From the cell containing the given text, extract its center point as (x, y) coordinate. 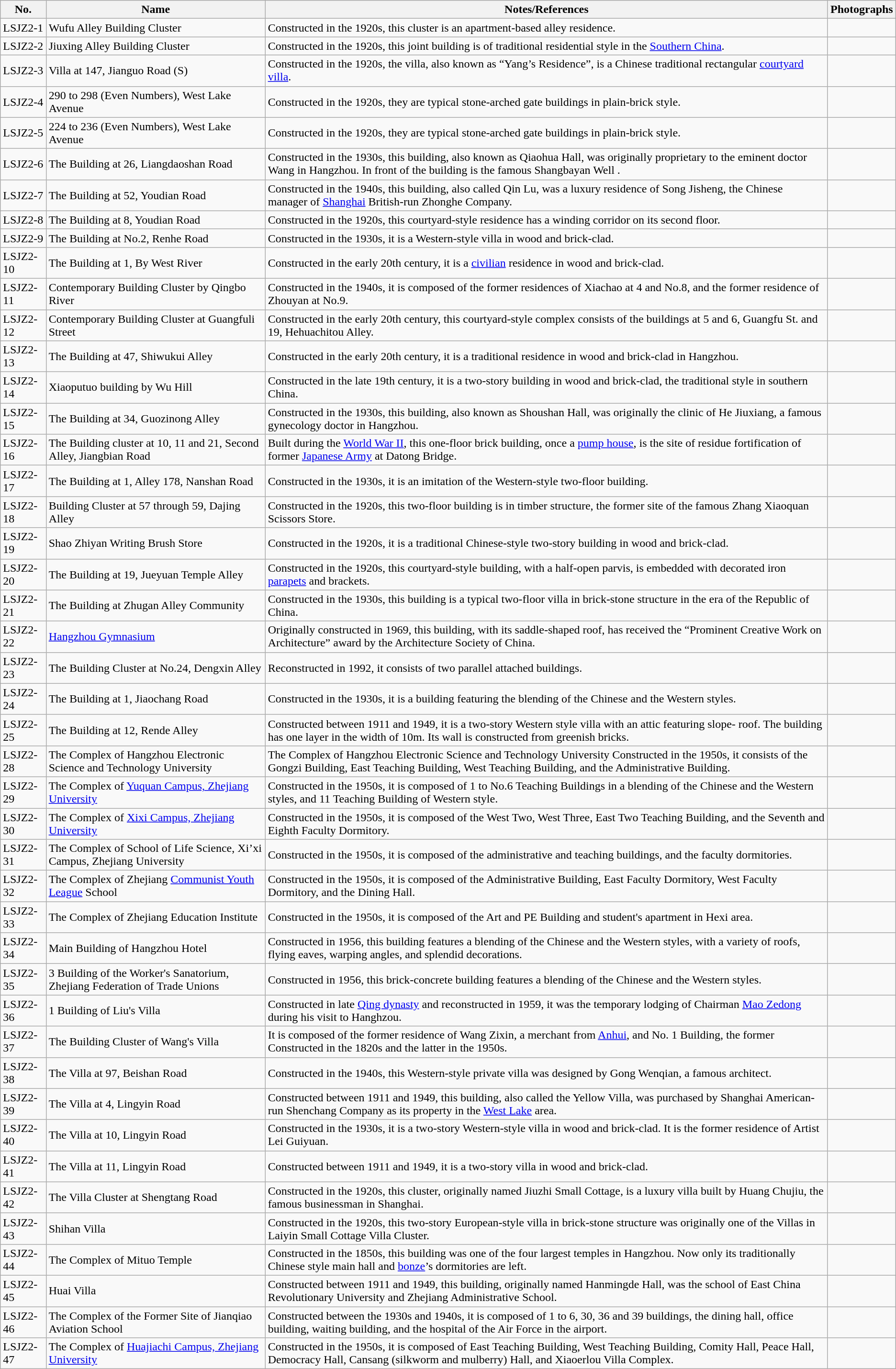
The Building at 12, Rende Alley (156, 730)
LSJZ2-25 (23, 730)
290 to 298 (Even Numbers), West Lake Avenue (156, 102)
Constructed in late Qing dynasty and reconstructed in 1959, it was the temporary lodging of Chairman Mao Zedong during his visit to Hanghzou. (547, 1010)
LSJZ2-38 (23, 1073)
The Building at 52, Youdian Road (156, 195)
Constructed in the early 20th century, it is a traditional residence in wood and brick-clad in Hangzhou. (547, 356)
Constructed in the 1930s, this building is a typical two-floor villa in brick-stone structure in the era of the Republic of China. (547, 605)
Contemporary Building Cluster by Qingbo River (156, 294)
Constructed in the 1930s, it is a two-story Western-style villa in wood and brick-clad. It is the former residence of Artist Lei Guiyuan. (547, 1135)
The Complex of Hangzhou Electronic Science and Technology University (156, 761)
The Complex of Yuquan Campus, Zhejiang University (156, 792)
LSJZ2-16 (23, 450)
Notes/References (547, 10)
LSJZ2-9 (23, 238)
Constructed in the early 20th century, this courtyard-style complex consists of the buildings at 5 and 6, Guangfu St. and 19, Hehuachitou Alley. (547, 325)
LSJZ2-37 (23, 1042)
Jiuxing Alley Building Cluster (156, 46)
The Villa at 10, Lingyin Road (156, 1135)
Name (156, 10)
The Building at No.2, Renhe Road (156, 238)
Constructed in the 1920s, this cluster is an apartment-based alley residence. (547, 28)
Main Building of Hangzhou Hotel (156, 948)
The Building at 8, Youdian Road (156, 220)
Constructed in the 1920s, it is a traditional Chinese-style two-story building in wood and brick-clad. (547, 543)
LSJZ2-18 (23, 512)
The Building at 34, Guozinong Alley (156, 419)
The Complex of Mituo Temple (156, 1259)
The Villa at 11, Lingyin Road (156, 1166)
LSJZ2-23 (23, 668)
LSJZ2-41 (23, 1166)
LSJZ2-43 (23, 1229)
LSJZ2-8 (23, 220)
LSJZ2-6 (23, 164)
LSJZ2-1 (23, 28)
The Building at 1, By West River (156, 262)
Reconstructed in 1992, it consists of two parallel attached buildings. (547, 668)
LSJZ2-3 (23, 71)
LSJZ2-44 (23, 1259)
Huai Villa (156, 1291)
The Building at 26, Liangdaoshan Road (156, 164)
LSJZ2-5 (23, 133)
224 to 236 (Even Numbers), West Lake Avenue (156, 133)
LSJZ2-34 (23, 948)
The Complex of the Former Site of Jianqiao Aviation School (156, 1322)
3 Building of the Worker's Sanatorium, Zhejiang Federation of Trade Unions (156, 980)
Constructed between 1911 and 1949, it is a two-story villa in wood and brick-clad. (547, 1166)
Constructed in 1956, this brick-concrete building features a blending of the Chinese and the Western styles. (547, 980)
Xiaoputuo building by Wu Hill (156, 388)
The Building at 47, Shiwukui Alley (156, 356)
The Complex of Xixi Campus, Zhejiang University (156, 824)
The Building Cluster at No.24, Dengxin Alley (156, 668)
Shihan Villa (156, 1229)
Constructed in the 1930s, it is a Western-style villa in wood and brick-clad. (547, 238)
LSJZ2-13 (23, 356)
LSJZ2-39 (23, 1104)
LSJZ2-20 (23, 575)
LSJZ2-14 (23, 388)
LSJZ2-47 (23, 1353)
LSJZ2-17 (23, 481)
Constructed in the 1950s, it is composed of the Art and PE Building and student's apartment in Hexi area. (547, 917)
Constructed in the 1930s, it is an imitation of the Western-style two-floor building. (547, 481)
LSJZ2-10 (23, 262)
The Building at Zhugan Alley Community (156, 605)
LSJZ2-15 (23, 419)
LSJZ2-42 (23, 1197)
LSJZ2-11 (23, 294)
The Building cluster at 10, 11 and 21, Second Alley, Jiangbian Road (156, 450)
1 Building of Liu's Villa (156, 1010)
Constructed in the early 20th century, it is a civilian residence in wood and brick-clad. (547, 262)
Hangzhou Gymnasium (156, 637)
Constructed in the 1920s, this courtyard-style residence has a winding corridor on its second floor. (547, 220)
Wufu Alley Building Cluster (156, 28)
The Complex of Huajiachi Campus, Zhejiang University (156, 1353)
The Villa Cluster at Shengtang Road (156, 1197)
LSJZ2-19 (23, 543)
The Building Cluster of Wang's Villa (156, 1042)
Constructed in the 1920s, this courtyard-style building, with a half-open parvis, is embedded with decorated iron parapets and brackets. (547, 575)
LSJZ2-31 (23, 855)
LSJZ2-32 (23, 886)
LSJZ2-21 (23, 605)
Constructed in the 1950s, it is composed of the Administrative Building, East Faculty Dormitory, West Faculty Dormitory, and the Dining Hall. (547, 886)
LSJZ2-22 (23, 637)
Constructed in the 1930s, it is a building featuring the blending of the Chinese and the Western styles. (547, 699)
The Building at 1, Alley 178, Nanshan Road (156, 481)
LSJZ2-35 (23, 980)
Constructed in the 1920s, this two-floor building is in timber structure, the former site of the famous Zhang Xiaoquan Scissors Store. (547, 512)
LSJZ2-29 (23, 792)
The Building at 19, Jueyuan Temple Alley (156, 575)
The Building at 1, Jiaochang Road (156, 699)
LSJZ2-2 (23, 46)
LSJZ2-33 (23, 917)
Constructed in the 1920s, the villa, also known as “Yang’s Residence”, is a Chinese traditional rectangular courtyard villa. (547, 71)
Constructed in the late 19th century, it is a two-story building in wood and brick-clad, the traditional style in southern China. (547, 388)
Building Cluster at 57 through 59, Dajing Alley (156, 512)
Contemporary Building Cluster at Guangfuli Street (156, 325)
No. (23, 10)
Constructed in the 1940s, this Western-style private villa was designed by Gong Wenqian, a famous architect. (547, 1073)
LSJZ2-40 (23, 1135)
Constructed in the 1950s, it is composed of the West Two, West Three, East Two Teaching Building, and the Seventh and Eighth Faculty Dormitory. (547, 824)
LSJZ2-28 (23, 761)
Constructed in the 1950s, it is composed of the administrative and teaching buildings, and the faculty dormitories. (547, 855)
The Complex of School of Life Science, Xi’xi Campus, Zhejiang University (156, 855)
LSJZ2-36 (23, 1010)
LSJZ2-12 (23, 325)
Constructed in the 1920s, this joint building is of traditional residential style in the Southern China. (547, 46)
The Villa at 4, Lingyin Road (156, 1104)
LSJZ2-30 (23, 824)
LSJZ2-45 (23, 1291)
LSJZ2-24 (23, 699)
The Complex of Zhejiang Education Institute (156, 917)
LSJZ2-46 (23, 1322)
LSJZ2-4 (23, 102)
Villa at 147, Jianguo Road (S) (156, 71)
LSJZ2-7 (23, 195)
Photographs (862, 10)
Constructed in the 1940s, it is composed of the former residences of Xiachao at 4 and No.8, and the former residence of Zhouyan at No.9. (547, 294)
The Villa at 97, Beishan Road (156, 1073)
The Complex of Zhejiang Communist Youth League School (156, 886)
Shao Zhiyan Writing Brush Store (156, 543)
